From the cell containing the given text, extract its center point as [x, y] coordinate. 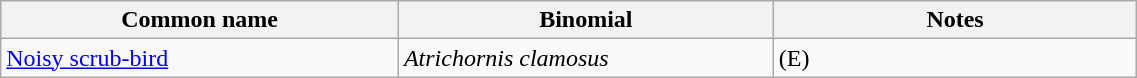
(E) [955, 58]
Notes [955, 20]
Atrichornis clamosus [586, 58]
Binomial [586, 20]
Noisy scrub-bird [200, 58]
Common name [200, 20]
